Locate the cell with the specified text and output its [x, y] center coordinate. 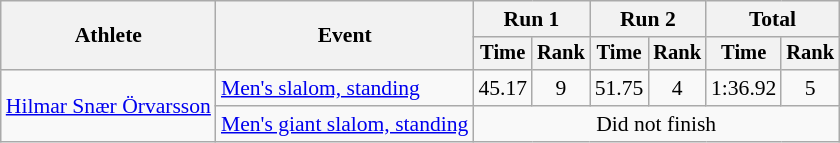
Total [772, 19]
Athlete [108, 36]
9 [561, 88]
Hilmar Snær Örvarsson [108, 106]
Men's giant slalom, standing [344, 124]
Did not finish [656, 124]
5 [810, 88]
51.75 [620, 88]
Event [344, 36]
Men's slalom, standing [344, 88]
1:36.92 [744, 88]
Run 2 [648, 19]
45.17 [502, 88]
Run 1 [531, 19]
4 [677, 88]
